Identify which cell holds the provided text, then report its (x, y) central coordinate. 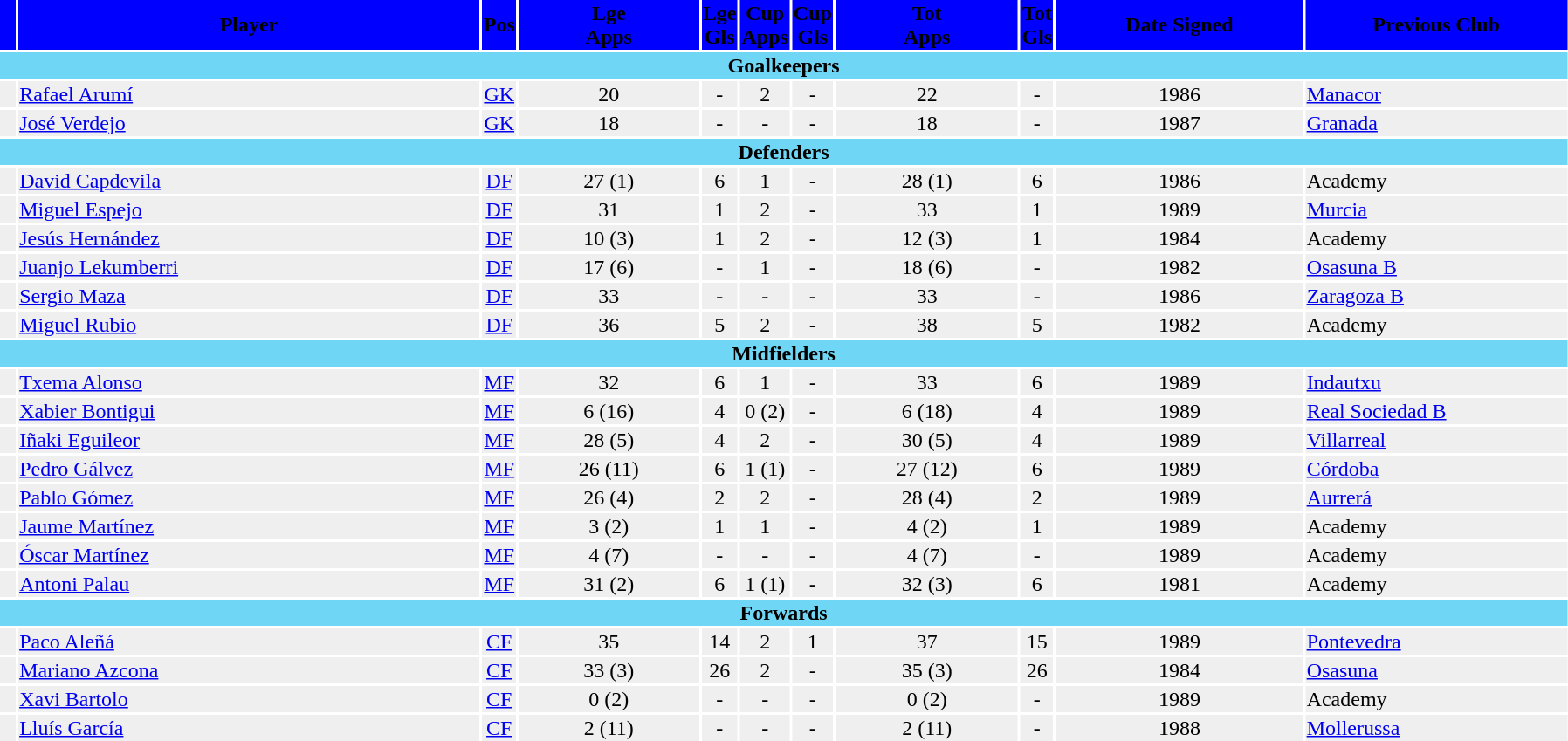
Manacor (1436, 94)
28 (1) (927, 181)
Zaragoza B (1436, 296)
28 (4) (927, 497)
Midfielders (784, 353)
Pedro Gálvez (250, 469)
Sergio Maza (250, 296)
Pontevedra (1436, 642)
Previous Club (1436, 24)
Mariano Azcona (250, 670)
Pablo Gómez (250, 497)
4 (2) (927, 526)
6 (18) (927, 411)
36 (609, 325)
Rafael Arumí (250, 94)
Paco Aleñá (250, 642)
37 (927, 642)
David Capdevila (250, 181)
15 (1037, 642)
26 (11) (609, 469)
Goalkeepers (784, 65)
LgeApps (609, 24)
22 (927, 94)
33 (3) (609, 670)
Xabier Bontigui (250, 411)
Date Signed (1179, 24)
Indautxu (1436, 382)
Real Sociedad B (1436, 411)
Antoni Palau (250, 584)
Córdoba (1436, 469)
Lluís García (250, 728)
Pos (499, 24)
Txema Alonso (250, 382)
Murcia (1436, 209)
6 (16) (609, 411)
Iñaki Eguileor (250, 440)
31 (2) (609, 584)
José Verdejo (250, 123)
18 (6) (927, 267)
32 (609, 382)
TotGls (1037, 24)
Jesús Hernández (250, 238)
CupApps (765, 24)
Mollerussa (1436, 728)
Xavi Bartolo (250, 699)
Osasuna B (1436, 267)
1988 (1179, 728)
CupGls (812, 24)
27 (1) (609, 181)
20 (609, 94)
1987 (1179, 123)
35 (609, 642)
14 (719, 642)
Villarreal (1436, 440)
32 (3) (927, 584)
Forwards (784, 613)
Aurrerá (1436, 497)
TotApps (927, 24)
27 (12) (927, 469)
Juanjo Lekumberri (250, 267)
38 (927, 325)
Osasuna (1436, 670)
17 (6) (609, 267)
26 (4) (609, 497)
28 (5) (609, 440)
LgeGls (719, 24)
Player (250, 24)
Óscar Martínez (250, 555)
Granada (1436, 123)
3 (2) (609, 526)
10 (3) (609, 238)
Jaume Martínez (250, 526)
12 (3) (927, 238)
Defenders (784, 152)
Miguel Rubio (250, 325)
1981 (1179, 584)
30 (5) (927, 440)
Miguel Espejo (250, 209)
35 (3) (927, 670)
31 (609, 209)
